Capture the cell that displays the provided text and extract its (X, Y) central coordinate. 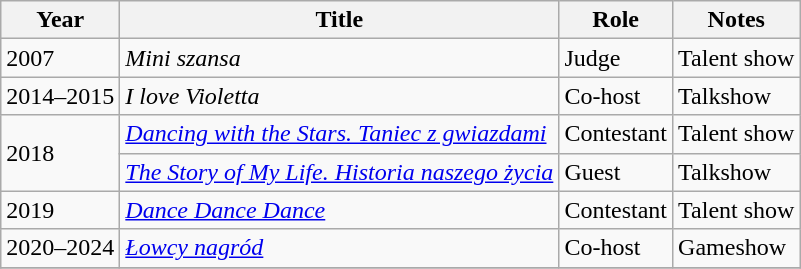
Gameshow (736, 248)
Title (340, 20)
2007 (60, 58)
Year (60, 20)
Judge (616, 58)
2014–2015 (60, 96)
Mini szansa (340, 58)
Notes (736, 20)
Guest (616, 172)
Łowcy nagród (340, 248)
I love Violetta (340, 96)
Role (616, 20)
2020–2024 (60, 248)
The Story of My Life. Historia naszego życia (340, 172)
Dance Dance Dance (340, 210)
2018 (60, 153)
2019 (60, 210)
Dancing with the Stars. Taniec z gwiazdami (340, 134)
